Capture the cell that displays the provided text and extract its (X, Y) central coordinate. 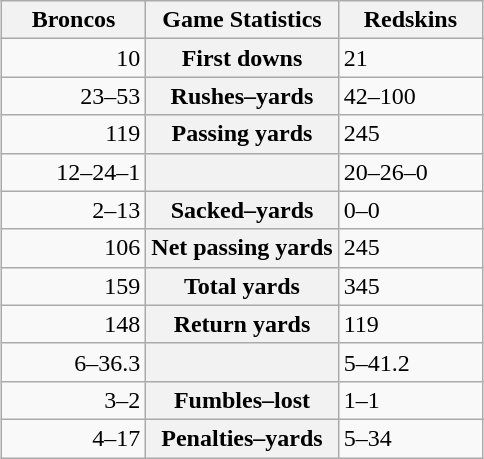
Net passing yards (242, 248)
12–24–1 (73, 172)
0–0 (410, 210)
Return yards (242, 324)
Penalties–yards (242, 438)
Total yards (242, 286)
Sacked–yards (242, 210)
Broncos (73, 20)
159 (73, 286)
20–26–0 (410, 172)
First downs (242, 58)
10 (73, 58)
5–41.2 (410, 362)
2–13 (73, 210)
3–2 (73, 400)
345 (410, 286)
Redskins (410, 20)
5–34 (410, 438)
Passing yards (242, 134)
4–17 (73, 438)
106 (73, 248)
21 (410, 58)
Game Statistics (242, 20)
Rushes–yards (242, 96)
Fumbles–lost (242, 400)
23–53 (73, 96)
42–100 (410, 96)
6–36.3 (73, 362)
1–1 (410, 400)
148 (73, 324)
